Locate the cell with the specified text and output its (x, y) center coordinate. 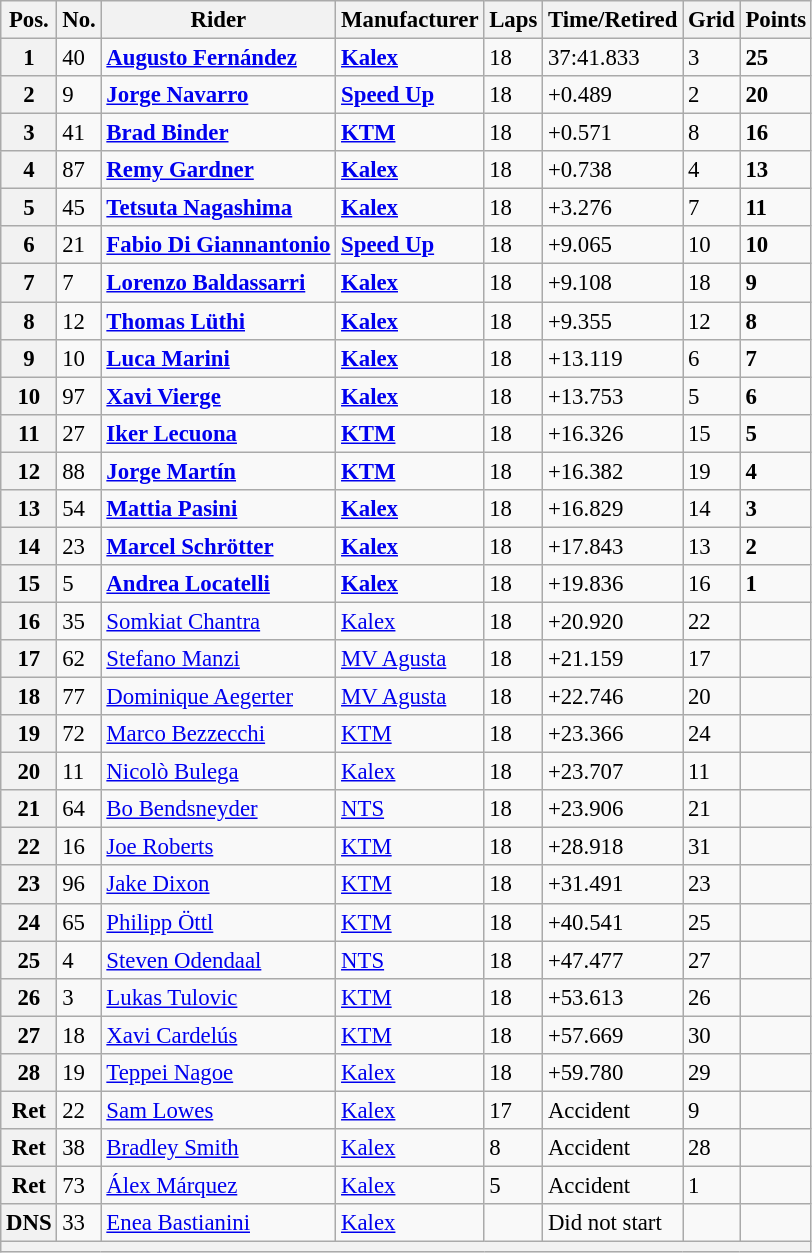
35 (79, 621)
Xavi Vierge (218, 396)
+20.920 (613, 621)
+0.489 (613, 95)
+19.836 (613, 584)
Nicolò Bulega (218, 772)
41 (79, 133)
+22.746 (613, 697)
+9.108 (613, 283)
Dominique Aegerter (218, 697)
Marcel Schrötter (218, 546)
+9.065 (613, 245)
Tetsuta Nagashima (218, 208)
Lukas Tulovic (218, 997)
Teppei Nagoe (218, 1073)
Stefano Manzi (218, 659)
Jake Dixon (218, 885)
Luca Marini (218, 358)
54 (79, 509)
77 (79, 697)
+13.753 (613, 396)
Bradley Smith (218, 1148)
+57.669 (613, 1035)
Grid (712, 20)
Philipp Öttl (218, 922)
Xavi Cardelús (218, 1035)
Manufacturer (410, 20)
+0.571 (613, 133)
+3.276 (613, 208)
Álex Márquez (218, 1185)
64 (79, 809)
Laps (514, 20)
Enea Bastianini (218, 1223)
87 (79, 170)
+16.382 (613, 471)
+16.829 (613, 509)
+59.780 (613, 1073)
Bo Bendsneyder (218, 809)
+21.159 (613, 659)
29 (712, 1073)
Points (776, 20)
Sam Lowes (218, 1110)
Remy Gardner (218, 170)
Did not start (613, 1223)
Pos. (29, 20)
38 (79, 1148)
40 (79, 58)
Andrea Locatelli (218, 584)
72 (79, 734)
Brad Binder (218, 133)
Marco Bezzecchi (218, 734)
Fabio Di Giannantonio (218, 245)
+53.613 (613, 997)
37:41.833 (613, 58)
+9.355 (613, 321)
Jorge Navarro (218, 95)
+23.707 (613, 772)
73 (79, 1185)
Somkiat Chantra (218, 621)
+31.491 (613, 885)
31 (712, 847)
Joe Roberts (218, 847)
+40.541 (613, 922)
+23.366 (613, 734)
Augusto Fernández (218, 58)
Mattia Pasini (218, 509)
+23.906 (613, 809)
+17.843 (613, 546)
33 (79, 1223)
+13.119 (613, 358)
Thomas Lüthi (218, 321)
+28.918 (613, 847)
Iker Lecuona (218, 433)
97 (79, 396)
+0.738 (613, 170)
88 (79, 471)
No. (79, 20)
+16.326 (613, 433)
Time/Retired (613, 20)
DNS (29, 1223)
65 (79, 922)
30 (712, 1035)
Jorge Martín (218, 471)
+47.477 (613, 960)
45 (79, 208)
Lorenzo Baldassarri (218, 283)
Steven Odendaal (218, 960)
62 (79, 659)
96 (79, 885)
Rider (218, 20)
